Search for the cell housing the specified text and yield its (x, y) center coordinate. 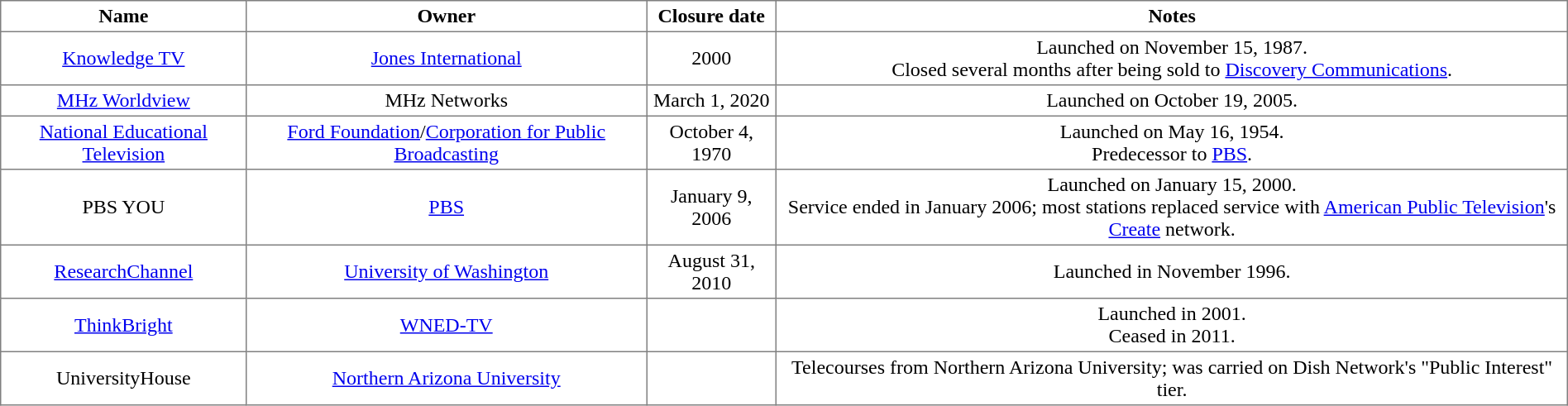
Closure date (711, 17)
UniversityHouse (124, 378)
ResearchChannel (124, 271)
Owner (447, 17)
Launched on January 15, 2000.Service ended in January 2006; most stations replaced service with American Public Television's Create network. (1172, 208)
January 9, 2006 (711, 208)
October 4, 1970 (711, 142)
Launched on November 15, 1987.Closed several months after being sold to Discovery Communications. (1172, 58)
WNED-TV (447, 325)
Launched on October 19, 2005. (1172, 101)
MHz Worldview (124, 101)
PBS YOU (124, 208)
ThinkBright (124, 325)
Northern Arizona University (447, 378)
March 1, 2020 (711, 101)
Notes (1172, 17)
Telecourses from Northern Arizona University; was carried on Dish Network's "Public Interest" tier. (1172, 378)
MHz Networks (447, 101)
PBS (447, 208)
Knowledge TV (124, 58)
Launched on May 16, 1954.Predecessor to PBS. (1172, 142)
August 31, 2010 (711, 271)
Launched in November 1996. (1172, 271)
2000 (711, 58)
Jones International (447, 58)
Ford Foundation/Corporation for Public Broadcasting (447, 142)
Launched in 2001.Ceased in 2011. (1172, 325)
National Educational Television (124, 142)
University of Washington (447, 271)
Name (124, 17)
